For the text-containing cell, return its midpoint in (x, y) coordinate format. 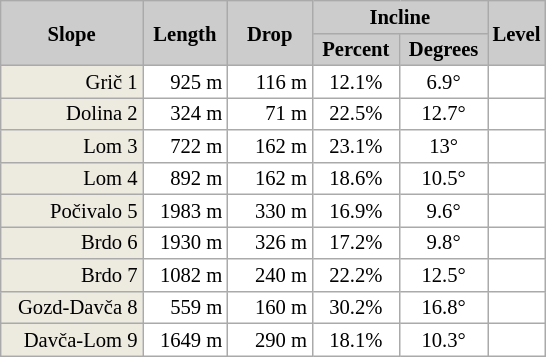
13° (444, 146)
10.5° (444, 178)
Brdo 7 (72, 274)
22.2% (356, 274)
Grič 1 (72, 81)
17.2% (356, 242)
Level (517, 32)
290 m (270, 339)
22.5% (356, 113)
16.8° (444, 307)
6.9° (444, 81)
1082 m (184, 274)
925 m (184, 81)
18.6% (356, 178)
160 m (270, 307)
722 m (184, 146)
12.1% (356, 81)
Davča-Lom 9 (72, 339)
12.5° (444, 274)
326 m (270, 242)
Brdo 6 (72, 242)
Percent (356, 49)
23.1% (356, 146)
1983 m (184, 210)
Lom 3 (72, 146)
9.6° (444, 210)
Degrees (444, 49)
116 m (270, 81)
18.1% (356, 339)
1649 m (184, 339)
Slope (72, 32)
Incline (400, 16)
9.8° (444, 242)
30.2% (356, 307)
Počivalo 5 (72, 210)
Lom 4 (72, 178)
324 m (184, 113)
Gozd-Davča 8 (72, 307)
16.9% (356, 210)
10.3° (444, 339)
Length (184, 32)
240 m (270, 274)
12.7° (444, 113)
559 m (184, 307)
71 m (270, 113)
Drop (270, 32)
330 m (270, 210)
1930 m (184, 242)
Dolina 2 (72, 113)
892 m (184, 178)
